Provide the [x, y] coordinate of the cell's center where the given text is located.  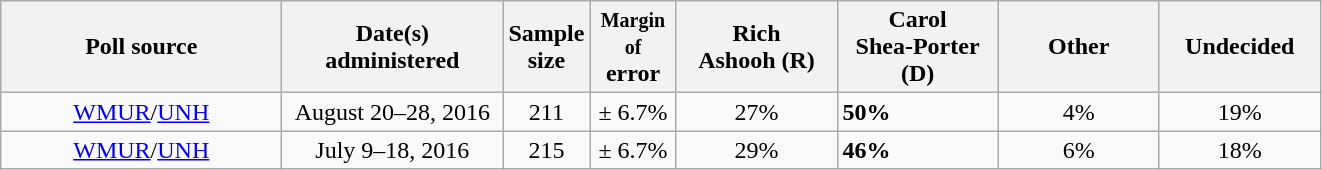
4% [1078, 112]
August 20–28, 2016 [392, 112]
Other [1078, 47]
46% [918, 150]
July 9–18, 2016 [392, 150]
Undecided [1240, 47]
Margin oferror [633, 47]
211 [546, 112]
CarolShea-Porter (D) [918, 47]
6% [1078, 150]
29% [756, 150]
18% [1240, 150]
RichAshooh (R) [756, 47]
215 [546, 150]
Date(s)administered [392, 47]
Samplesize [546, 47]
50% [918, 112]
Poll source [142, 47]
27% [756, 112]
19% [1240, 112]
